Detect which cell encompasses the target text, then output its [X, Y] center coordinate. 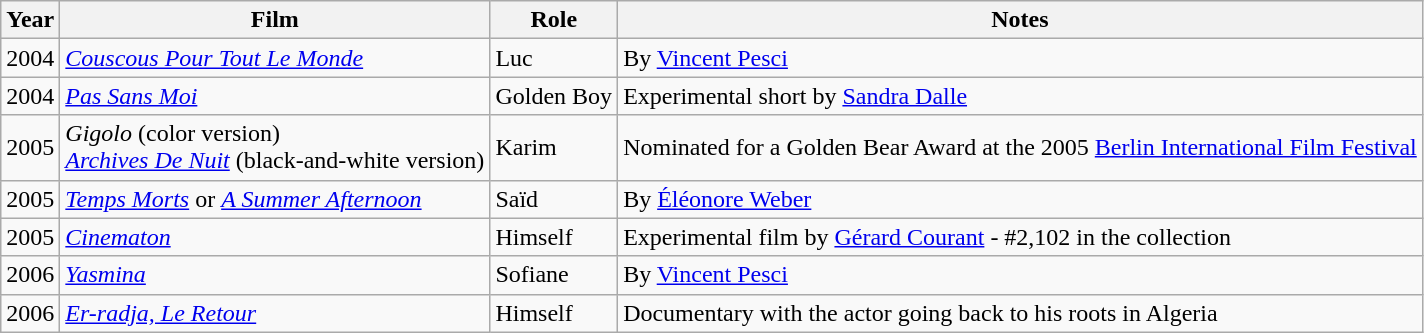
Luc [554, 58]
Documentary with the actor going back to his roots in Algeria [1020, 313]
Sofiane [554, 275]
By Éléonore Weber [1020, 199]
Film [275, 20]
Experimental short by Sandra Dalle [1020, 96]
Er-radja, Le Retour [275, 313]
Saïd [554, 199]
Karim [554, 148]
Yasmina [275, 275]
Year [30, 20]
Gigolo (color version)Archives De Nuit (black-and-white version) [275, 148]
Experimental film by Gérard Courant - #2,102 in the collection [1020, 237]
Notes [1020, 20]
Pas Sans Moi [275, 96]
Temps Morts or A Summer Afternoon [275, 199]
Role [554, 20]
Golden Boy [554, 96]
Nominated for a Golden Bear Award at the 2005 Berlin International Film Festival [1020, 148]
Couscous Pour Tout Le Monde [275, 58]
Cinematon [275, 237]
